Return (x, y) of the center of cell containing provided text 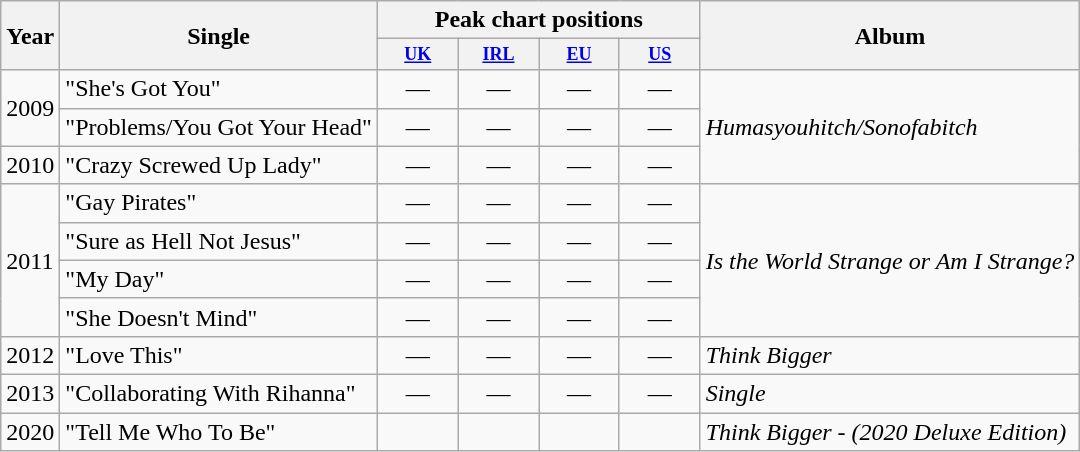
"Problems/You Got Your Head" (219, 127)
Album (890, 36)
"My Day" (219, 279)
2012 (30, 355)
Think Bigger (890, 355)
2020 (30, 432)
"Tell Me Who To Be" (219, 432)
EU (580, 54)
2011 (30, 260)
"Sure as Hell Not Jesus" (219, 241)
2013 (30, 393)
"Crazy Screwed Up Lady" (219, 165)
"Collaborating With Rihanna" (219, 393)
Think Bigger - (2020 Deluxe Edition) (890, 432)
"Love This" (219, 355)
Year (30, 36)
"She Doesn't Mind" (219, 317)
Peak chart positions (538, 20)
US (660, 54)
2010 (30, 165)
"Gay Pirates" (219, 203)
IRL (498, 54)
Humasyouhitch/Sonofabitch (890, 127)
"She's Got You" (219, 89)
UK (418, 54)
2009 (30, 108)
Is the World Strange or Am I Strange? (890, 260)
